Return [X, Y] of the center of cell containing provided text 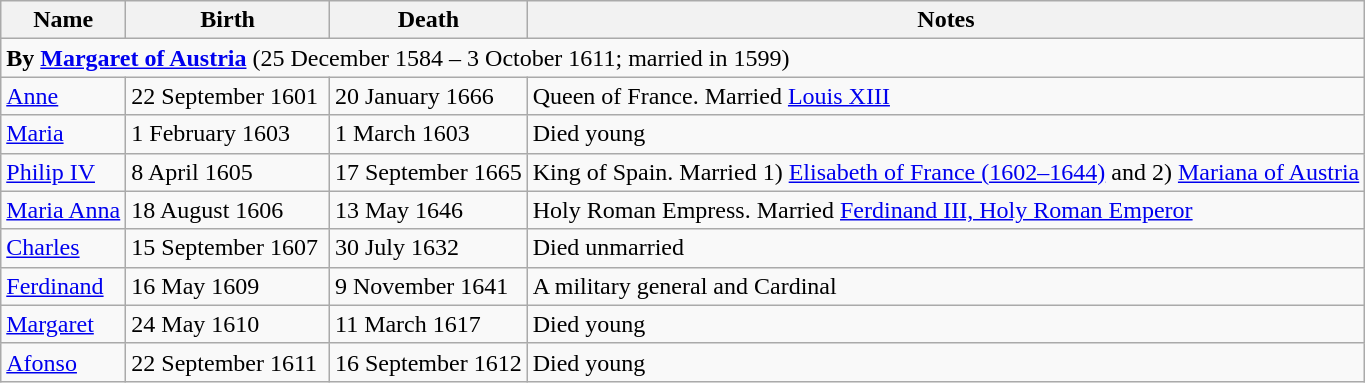
22 September 1611 [228, 362]
Died unmarried [946, 248]
Name [64, 20]
17 September 1665 [428, 172]
22 September 1601 [228, 96]
Notes [946, 20]
Anne [64, 96]
24 May 1610 [228, 324]
16 September 1612 [428, 362]
Philip IV [64, 172]
Charles [64, 248]
Queen of France. Married Louis XIII [946, 96]
15 September 1607 [228, 248]
A military general and Cardinal [946, 286]
16 May 1609 [228, 286]
30 July 1632 [428, 248]
11 March 1617 [428, 324]
Afonso [64, 362]
Margaret [64, 324]
13 May 1646 [428, 210]
Maria [64, 134]
18 August 1606 [228, 210]
9 November 1641 [428, 286]
20 January 1666 [428, 96]
1 February 1603 [228, 134]
Holy Roman Empress. Married Ferdinand III, Holy Roman Emperor [946, 210]
King of Spain. Married 1) Elisabeth of France (1602–1644) and 2) Mariana of Austria [946, 172]
Birth [228, 20]
1 March 1603 [428, 134]
8 April 1605 [228, 172]
Death [428, 20]
By Margaret of Austria (25 December 1584 – 3 October 1611; married in 1599) [683, 58]
Maria Anna [64, 210]
Ferdinand [64, 286]
